Determine the (X, Y) coordinate at the center of the cell enclosing the given text.  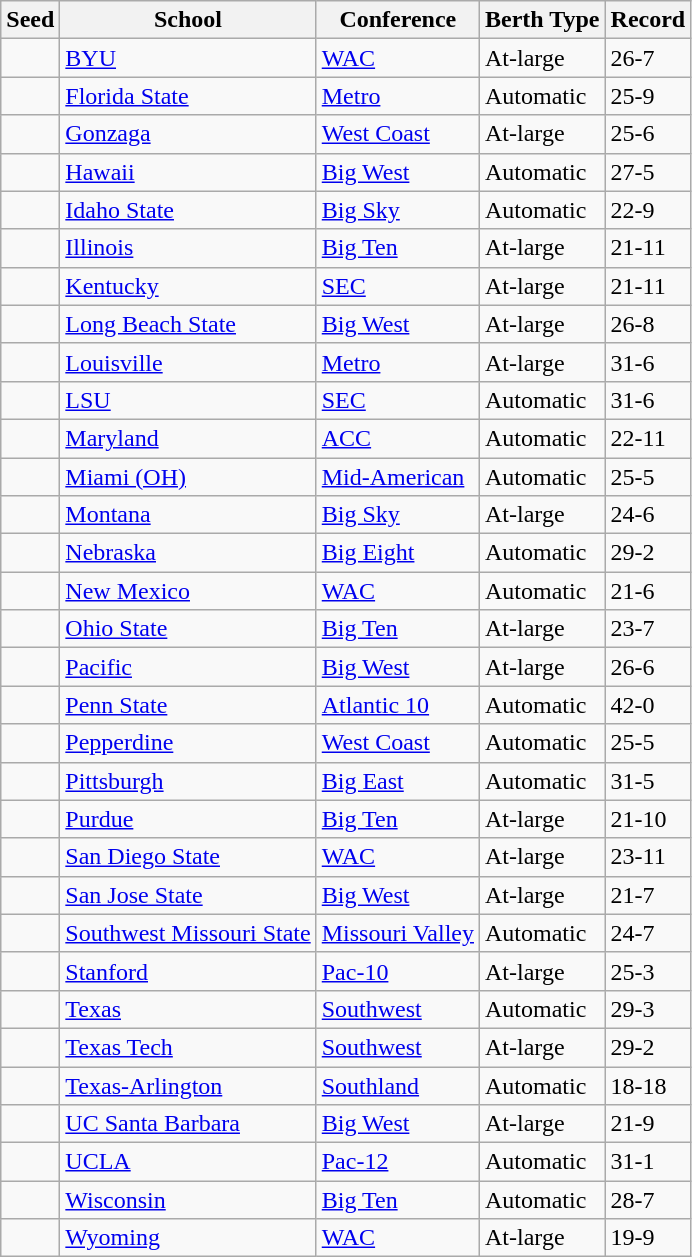
San Diego State (188, 857)
Hawaii (188, 172)
Southwest Missouri State (188, 933)
Berth Type (543, 20)
23-11 (648, 857)
31-1 (648, 1162)
Idaho State (188, 210)
Mid-American (398, 477)
Wisconsin (188, 1200)
ACC (398, 438)
23-7 (648, 629)
UCLA (188, 1162)
Texas (188, 1009)
42-0 (648, 705)
Wyoming (188, 1238)
BYU (188, 58)
Big East (398, 781)
LSU (188, 400)
Penn State (188, 705)
Texas-Arlington (188, 1085)
22-11 (648, 438)
Gonzaga (188, 134)
26-6 (648, 667)
Montana (188, 515)
Conference (398, 20)
Pac-10 (398, 971)
Record (648, 20)
24-7 (648, 933)
San Jose State (188, 895)
Stanford (188, 971)
Big Eight (398, 553)
25-9 (648, 96)
24-6 (648, 515)
UC Santa Barbara (188, 1124)
Pepperdine (188, 743)
Southland (398, 1085)
22-9 (648, 210)
Nebraska (188, 553)
Illinois (188, 248)
Kentucky (188, 286)
25-6 (648, 134)
26-7 (648, 58)
26-8 (648, 324)
Texas Tech (188, 1047)
19-9 (648, 1238)
Atlantic 10 (398, 705)
28-7 (648, 1200)
21-6 (648, 591)
31-5 (648, 781)
Long Beach State (188, 324)
Pac-12 (398, 1162)
21-7 (648, 895)
Purdue (188, 819)
21-10 (648, 819)
New Mexico (188, 591)
29-3 (648, 1009)
21-9 (648, 1124)
Pittsburgh (188, 781)
Pacific (188, 667)
18-18 (648, 1085)
25-3 (648, 971)
Miami (OH) (188, 477)
Maryland (188, 438)
Louisville (188, 362)
Florida State (188, 96)
School (188, 20)
Missouri Valley (398, 933)
Ohio State (188, 629)
Seed (30, 20)
27-5 (648, 172)
